Extract the (X, Y) coordinate from the center of the cell holding the provided text.  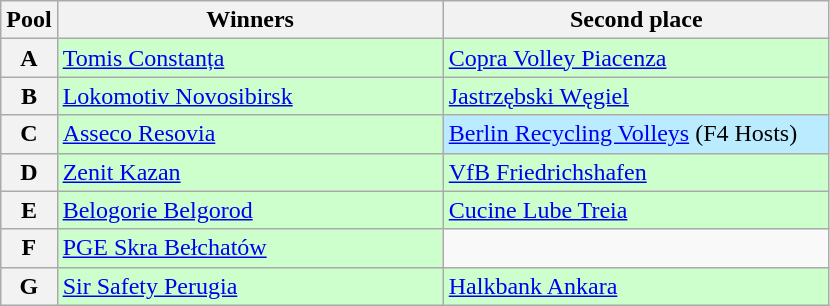
Tomis Constanța (250, 58)
Jastrzębski Węgiel (636, 96)
Pool (29, 20)
Asseco Resovia (250, 134)
Lokomotiv Novosibirsk (250, 96)
D (29, 172)
VfB Friedrichshafen (636, 172)
Zenit Kazan (250, 172)
E (29, 210)
Winners (250, 20)
Copra Volley Piacenza (636, 58)
C (29, 134)
A (29, 58)
Cucine Lube Treia (636, 210)
B (29, 96)
F (29, 248)
G (29, 286)
Berlin Recycling Volleys (F4 Hosts) (636, 134)
PGE Skra Bełchatów (250, 248)
Second place (636, 20)
Halkbank Ankara (636, 286)
Sir Safety Perugia (250, 286)
Belogorie Belgorod (250, 210)
